Return (x, y) of the center of cell containing provided text 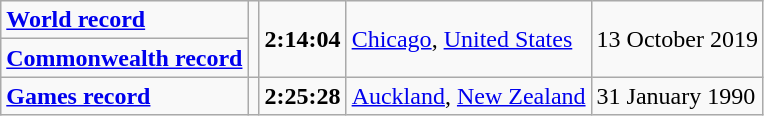
Games record (124, 96)
2:14:04 (302, 39)
Auckland, New Zealand (468, 96)
13 October 2019 (677, 39)
World record (124, 20)
2:25:28 (302, 96)
Chicago, United States (468, 39)
31 January 1990 (677, 96)
Commonwealth record (124, 58)
